Capture the cell that displays the provided text and extract its (x, y) central coordinate. 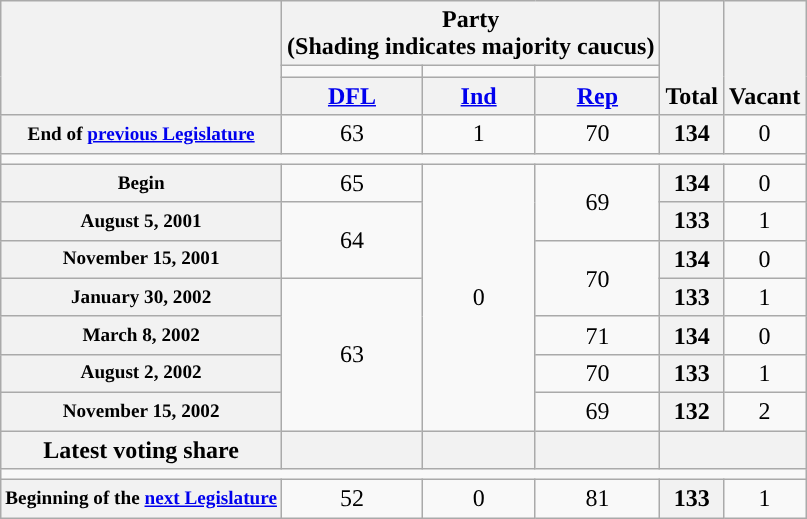
January 30, 2002 (142, 297)
August 2, 2002 (142, 373)
Vacant (764, 58)
71 (598, 335)
Rep (598, 96)
DFL (352, 96)
March 8, 2002 (142, 335)
Party (Shading indicates majority caucus) (471, 34)
Beginning of the next Legislature (142, 499)
End of previous Legislature (142, 134)
81 (598, 499)
64 (352, 240)
Latest voting share (142, 449)
2 (764, 411)
August 5, 2001 (142, 221)
52 (352, 499)
65 (352, 183)
Begin (142, 183)
132 (692, 411)
Total (692, 58)
Ind (478, 96)
November 15, 2002 (142, 411)
November 15, 2001 (142, 259)
